Find where the given text appears and provide that cell's center as (X, Y) coordinate. 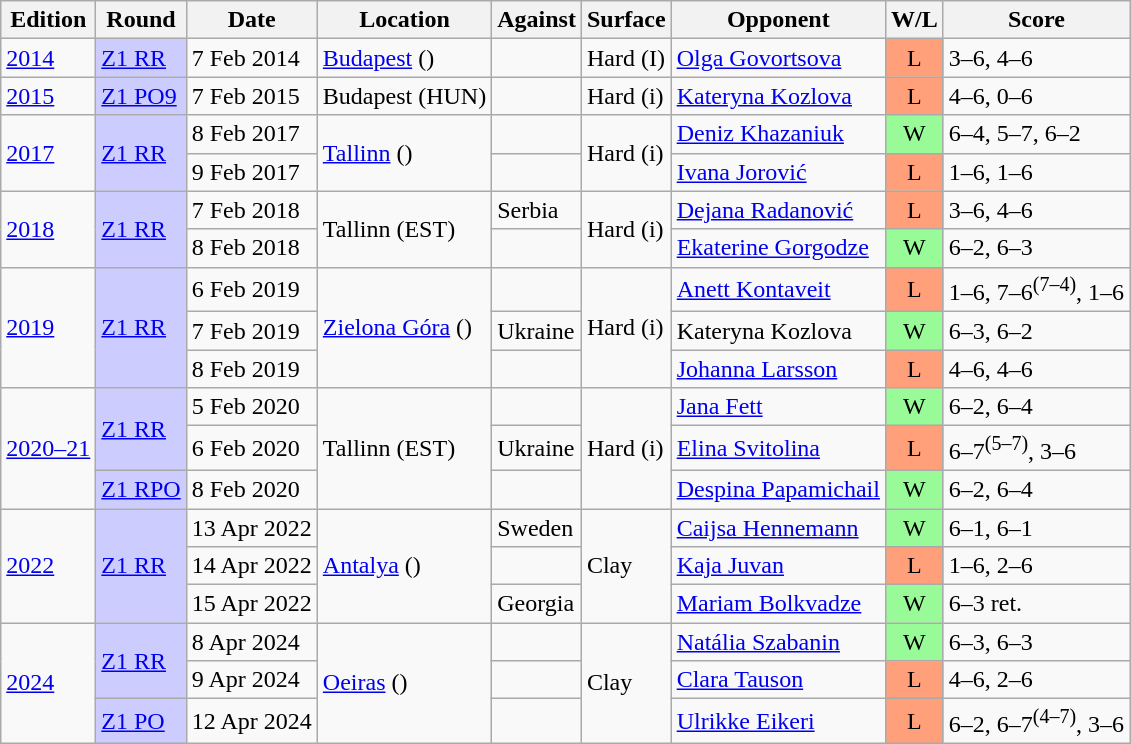
1–6, 2–6 (1036, 566)
5 Feb 2020 (252, 407)
8 Feb 2018 (252, 248)
Oeiras () (404, 684)
Z1 PO9 (141, 96)
6–3, 6–3 (1036, 642)
4–6, 2–6 (1036, 680)
Serbia (537, 210)
Mariam Bolkvadze (778, 604)
14 Apr 2022 (252, 566)
Hard (I) (626, 58)
7 Feb 2018 (252, 210)
8 Feb 2020 (252, 489)
12 Apr 2024 (252, 722)
Zielona Góra () (404, 328)
Tallinn () (404, 153)
1–6, 1–6 (1036, 172)
6–1, 6–1 (1036, 528)
Location (404, 20)
1–6, 7–6(7–4), 1–6 (1036, 290)
Georgia (537, 604)
6–7(5–7), 3–6 (1036, 448)
2014 (48, 58)
Caijsa Hennemann (778, 528)
Budapest (HUN) (404, 96)
9 Feb 2017 (252, 172)
6–2, 6–7(4–7), 3–6 (1036, 722)
7 Feb 2014 (252, 58)
8 Feb 2019 (252, 369)
Despina Papamichail (778, 489)
Jana Fett (778, 407)
6 Feb 2019 (252, 290)
W/L (914, 20)
2022 (48, 566)
13 Apr 2022 (252, 528)
Z1 RPO (141, 489)
Kaja Juvan (778, 566)
6–4, 5–7, 6–2 (1036, 134)
2015 (48, 96)
Score (1036, 20)
Ekaterine Gorgodze (778, 248)
7 Feb 2015 (252, 96)
15 Apr 2022 (252, 604)
Ulrikke Eikeri (778, 722)
8 Apr 2024 (252, 642)
6 Feb 2020 (252, 448)
Against (537, 20)
4–6, 4–6 (1036, 369)
7 Feb 2019 (252, 331)
2019 (48, 328)
2020–21 (48, 448)
6–3, 6–2 (1036, 331)
4–6, 0–6 (1036, 96)
Elina Svitolina (778, 448)
6–3 ret. (1036, 604)
Opponent (778, 20)
8 Feb 2017 (252, 134)
6–2, 6–3 (1036, 248)
Antalya () (404, 566)
Sweden (537, 528)
Round (141, 20)
Budapest () (404, 58)
Date (252, 20)
Ivana Jorović (778, 172)
Olga Govortsova (778, 58)
Natália Szabanin (778, 642)
Clara Tauson (778, 680)
9 Apr 2024 (252, 680)
Z1 PO (141, 722)
Dejana Radanović (778, 210)
2017 (48, 153)
Anett Kontaveit (778, 290)
2018 (48, 229)
Surface (626, 20)
2024 (48, 684)
Johanna Larsson (778, 369)
Deniz Khazaniuk (778, 134)
Edition (48, 20)
